Return the [x, y] coordinate for the center point of the cell that contains the specified text.  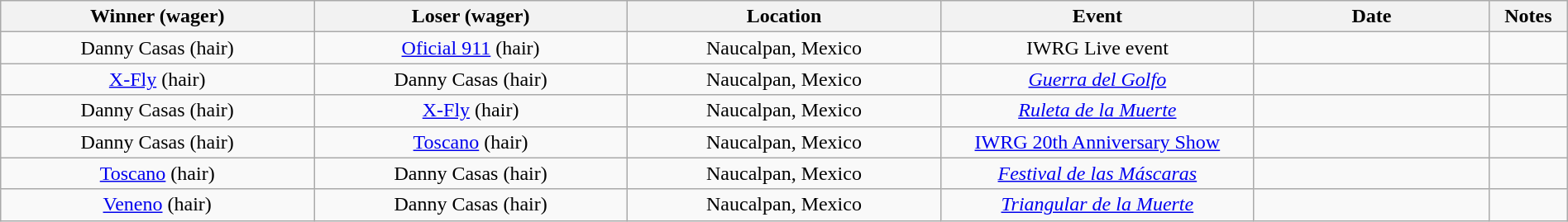
Date [1371, 17]
IWRG 20th Anniversary Show [1097, 142]
Festival de las Máscaras [1097, 173]
Winner (wager) [157, 17]
Triangular de la Muerte [1097, 205]
IWRG Live event [1097, 48]
Veneno (hair) [157, 205]
Oficial 911 (hair) [471, 48]
Location [784, 17]
Guerra del Golfo [1097, 79]
Event [1097, 17]
Ruleta de la Muerte [1097, 111]
Loser (wager) [471, 17]
Notes [1528, 17]
